Detect which cell encompasses the target text, then output its [X, Y] center coordinate. 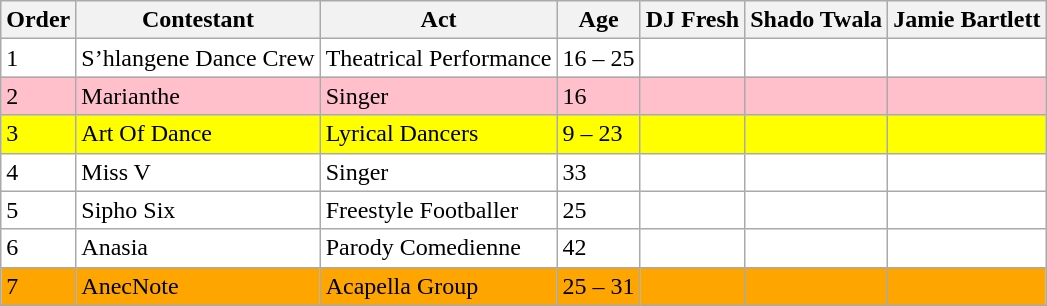
5 [38, 210]
Jamie Bartlett [967, 20]
Acapella Group [438, 286]
Contestant [198, 20]
Age [598, 20]
2 [38, 96]
4 [38, 172]
Act [438, 20]
Art Of Dance [198, 134]
Lyrical Dancers [438, 134]
25 [598, 210]
9 – 23 [598, 134]
S’hlangene Dance Crew [198, 58]
Order [38, 20]
Sipho Six [198, 210]
16 – 25 [598, 58]
Marianthe [198, 96]
33 [598, 172]
DJ Fresh [692, 20]
42 [598, 248]
Theatrical Performance [438, 58]
Shado Twala [816, 20]
1 [38, 58]
Miss V [198, 172]
25 – 31 [598, 286]
Freestyle Footballer [438, 210]
AnecNote [198, 286]
16 [598, 96]
3 [38, 134]
6 [38, 248]
Anasia [198, 248]
Parody Comedienne [438, 248]
7 [38, 286]
